Determine the (X, Y) coordinate at the center of the cell enclosing the given text.  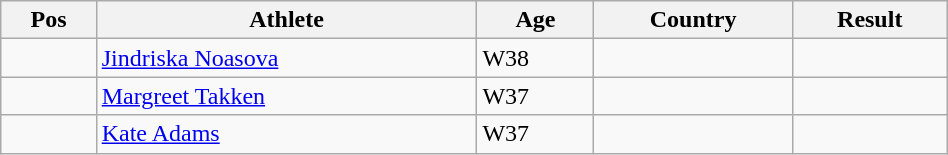
Country (693, 20)
Age (536, 20)
Kate Adams (286, 134)
Margreet Takken (286, 96)
Jindriska Noasova (286, 58)
Result (870, 20)
W38 (536, 58)
Pos (48, 20)
Athlete (286, 20)
